Pinpoint the cell where the given text exists, returning its [X, Y] midpoint coordinate. 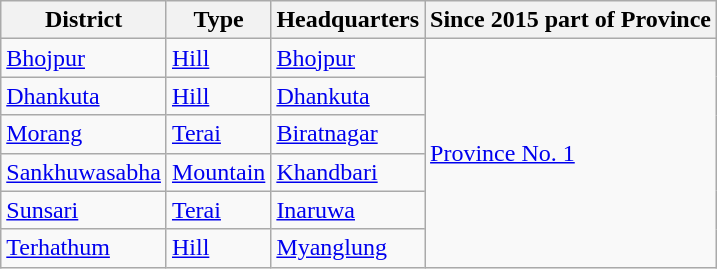
Terhathum [84, 248]
District [84, 20]
Mountain [218, 172]
Myanglung [348, 248]
Inaruwa [348, 210]
Type [218, 20]
Sankhuwasabha [84, 172]
Khandbari [348, 172]
Headquarters [348, 20]
Biratnagar [348, 134]
Since 2015 part of Province [571, 20]
Province No. 1 [571, 153]
Sunsari [84, 210]
Morang [84, 134]
